Detect which cell encompasses the target text, then output its [X, Y] center coordinate. 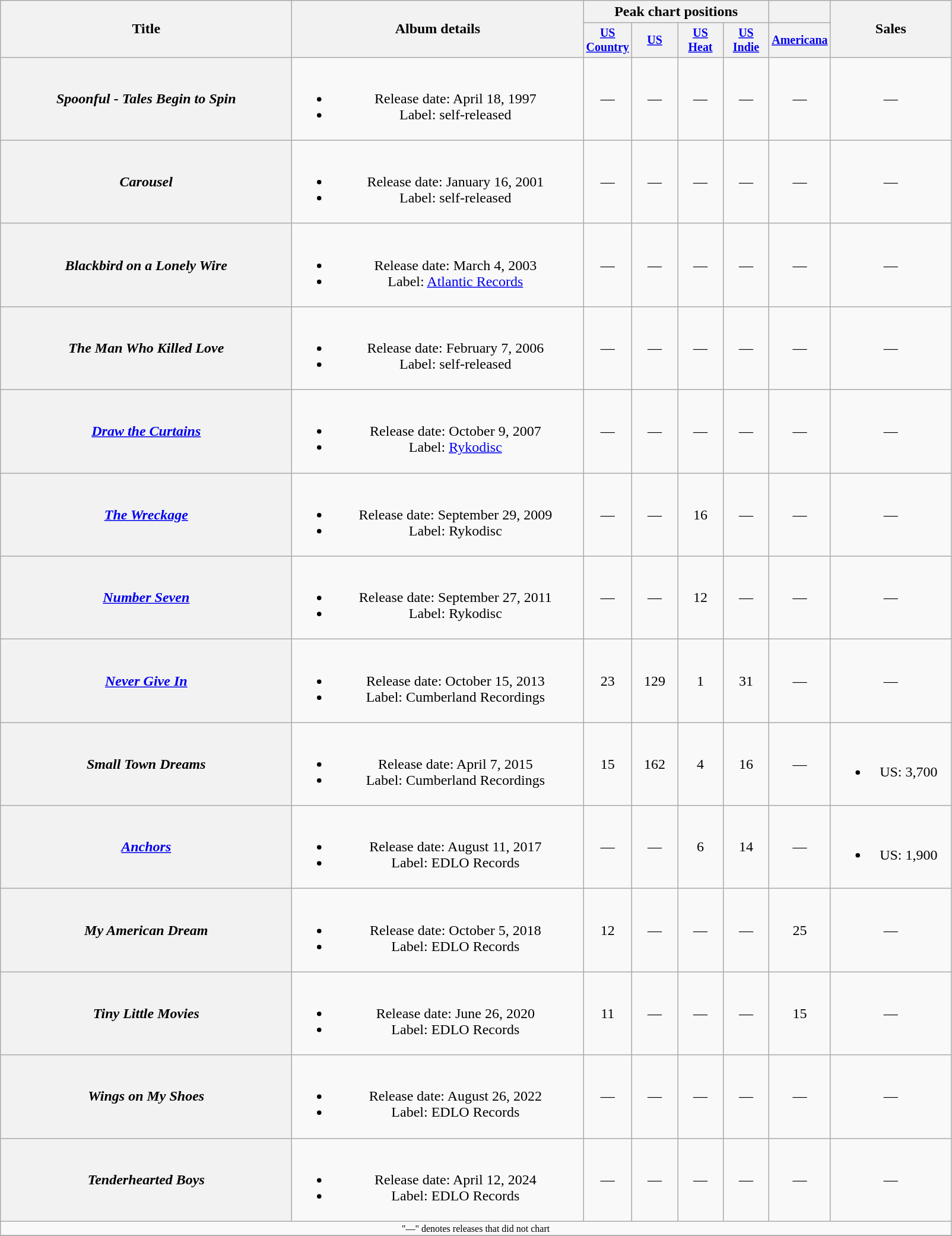
23 [608, 681]
Release date: April 7, 2015Label: Cumberland Recordings [438, 764]
Never Give In [146, 681]
Release date: February 7, 2006Label: self-released [438, 348]
Sales [890, 29]
US Country [608, 40]
1 [700, 681]
Release date: August 26, 2022Label: EDLO Records [438, 1096]
6 [700, 847]
Number Seven [146, 598]
Peak chart positions [677, 12]
USHeat [700, 40]
31 [745, 681]
162 [655, 764]
Release date: October 5, 2018Label: EDLO Records [438, 930]
Release date: September 27, 2011Label: Rykodisc [438, 598]
Draw the Curtains [146, 432]
Release date: March 4, 2003Label: Atlantic Records [438, 265]
Release date: April 12, 2024Label: EDLO Records [438, 1180]
Title [146, 29]
Album details [438, 29]
11 [608, 1013]
Tiny Little Movies [146, 1013]
Carousel [146, 182]
Release date: October 15, 2013Label: Cumberland Recordings [438, 681]
My American Dream [146, 930]
Release date: October 9, 2007Label: Rykodisc [438, 432]
Small Town Dreams [146, 764]
Release date: January 16, 2001Label: self-released [438, 182]
Wings on My Shoes [146, 1096]
129 [655, 681]
The Wreckage [146, 515]
US: 1,900 [890, 847]
USIndie [745, 40]
US: 3,700 [890, 764]
Tenderhearted Boys [146, 1180]
14 [745, 847]
Blackbird on a Lonely Wire [146, 265]
Americana [799, 40]
Anchors [146, 847]
Spoonful - Tales Begin to Spin [146, 99]
"—" denotes releases that did not chart [476, 1228]
4 [700, 764]
25 [799, 930]
Release date: August 11, 2017Label: EDLO Records [438, 847]
Release date: June 26, 2020Label: EDLO Records [438, 1013]
Release date: September 29, 2009Label: Rykodisc [438, 515]
US [655, 40]
Release date: April 18, 1997Label: self-released [438, 99]
The Man Who Killed Love [146, 348]
